Return (x, y) of the center of cell containing provided text 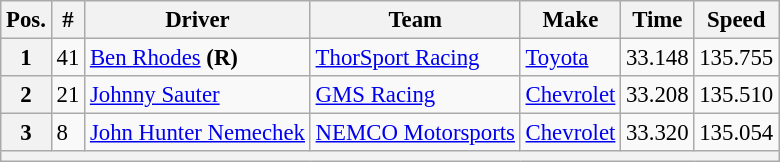
33.320 (658, 133)
135.755 (736, 58)
Team (415, 20)
Make (570, 20)
Pos. (26, 20)
1 (26, 58)
# (68, 20)
John Hunter Nemechek (198, 133)
3 (26, 133)
NEMCO Motorsports (415, 133)
135.510 (736, 95)
Ben Rhodes (R) (198, 58)
8 (68, 133)
ThorSport Racing (415, 58)
33.148 (658, 58)
GMS Racing (415, 95)
Toyota (570, 58)
Driver (198, 20)
33.208 (658, 95)
41 (68, 58)
Johnny Sauter (198, 95)
21 (68, 95)
Speed (736, 20)
Time (658, 20)
2 (26, 95)
135.054 (736, 133)
